Scan for the cell matching the given text and deliver its (x, y) coordinate at center. 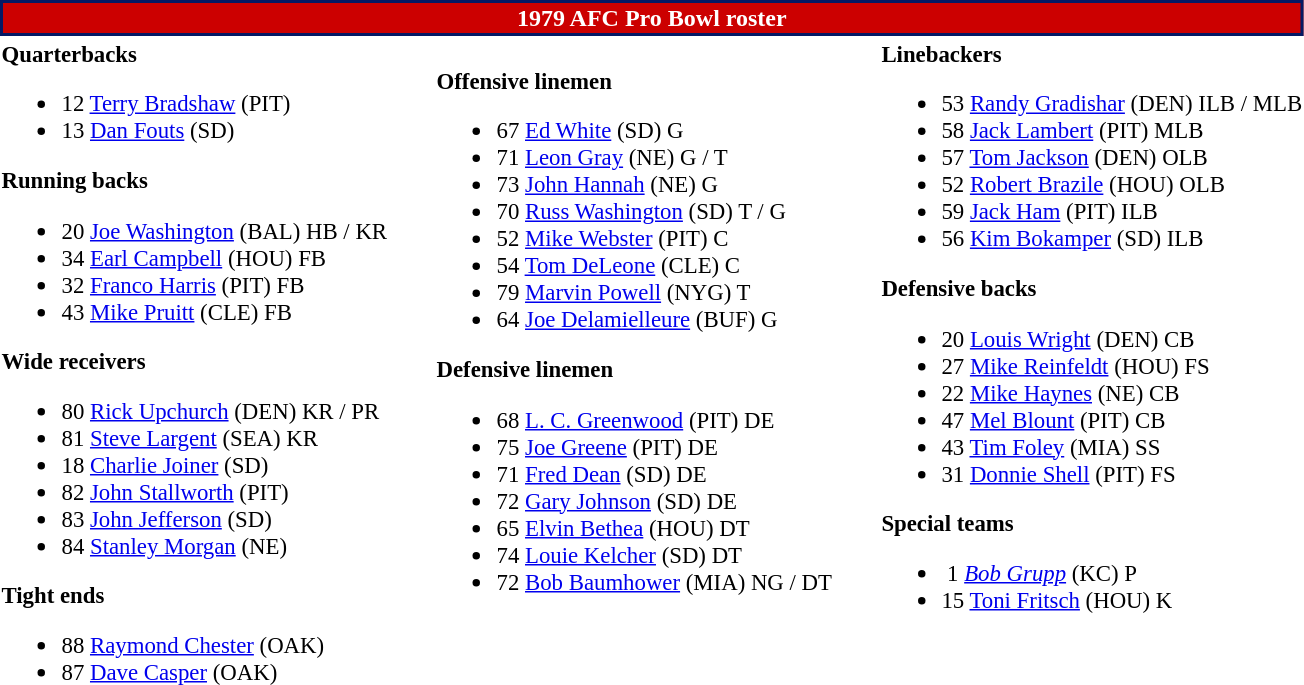
1979 AFC Pro Bowl roster (652, 18)
